Provide the (X, Y) coordinate of the cell's center where the given text is located.  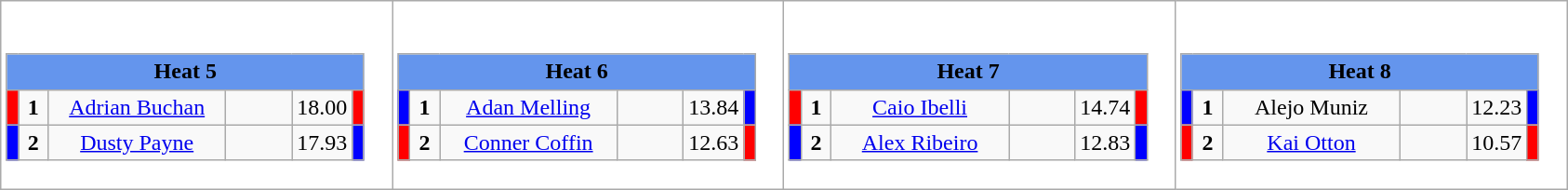
Conner Coffin (528, 142)
Heat 7 (968, 72)
Dusty Payne (138, 142)
Heat 5 (185, 72)
12.63 (714, 142)
17.93 (322, 142)
10.57 (1497, 142)
12.83 (1105, 142)
Adan Melling (528, 107)
Heat 6 1 Adan Melling 13.84 2 Conner Coffin 12.63 (588, 95)
Kai Otton (1311, 142)
Alejo Muniz (1311, 107)
Adrian Buchan (138, 107)
Heat 7 1 Caio Ibelli 14.74 2 Alex Ribeiro 12.83 (980, 95)
12.23 (1497, 107)
18.00 (322, 107)
Heat 8 1 Alejo Muniz 12.23 2 Kai Otton 10.57 (1371, 95)
13.84 (714, 107)
Caio Ibelli (921, 107)
Heat 8 (1360, 72)
Heat 5 1 Adrian Buchan 18.00 2 Dusty Payne 17.93 (197, 95)
Heat 6 (577, 72)
14.74 (1105, 107)
Alex Ribeiro (921, 142)
